Detect which cell encompasses the target text, then output its [x, y] center coordinate. 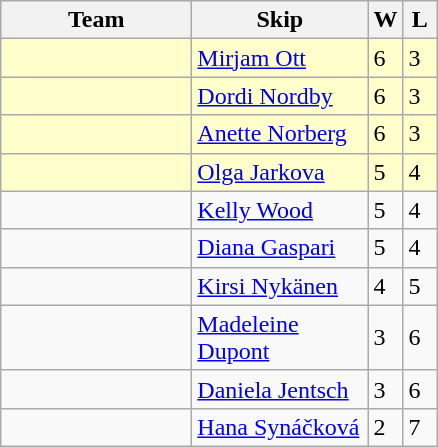
Diana Gaspari [280, 248]
2 [386, 427]
Skip [280, 20]
Team [96, 20]
Dordi Nordby [280, 96]
Madeleine Dupont [280, 338]
Olga Jarkova [280, 172]
Kirsi Nykänen [280, 286]
7 [420, 427]
Hana Synáčková [280, 427]
W [386, 20]
Daniela Jentsch [280, 389]
L [420, 20]
Mirjam Ott [280, 58]
Anette Norberg [280, 134]
Kelly Wood [280, 210]
